For the text-containing cell, return its midpoint in [x, y] coordinate format. 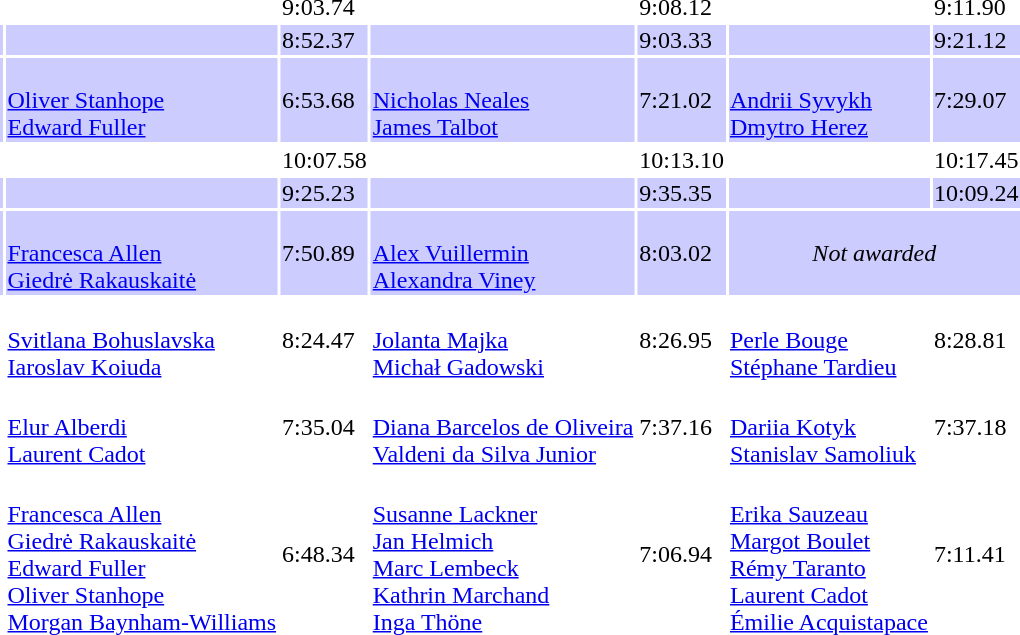
8:52.37 [325, 40]
10:13.10 [682, 160]
Dariia KotykStanislav Samoliuk [828, 427]
Diana Barcelos de OliveiraValdeni da Silva Junior [503, 427]
10:07.58 [325, 160]
8:24.47 [325, 340]
8:26.95 [682, 340]
7:37.16 [682, 427]
7:50.89 [325, 253]
7:35.04 [325, 427]
6:53.68 [325, 100]
Svitlana BohuslavskaIaroslav Koiuda [142, 340]
9:03.33 [682, 40]
Jolanta MajkaMichał Gadowski [503, 340]
10:17.45 [976, 160]
9:21.12 [976, 40]
7:29.07 [976, 100]
Not awarded [874, 253]
Nicholas NealesJames Talbot [503, 100]
Elur AlberdiLaurent Cadot [142, 427]
7:21.02 [682, 100]
Alex VuillerminAlexandra Viney [503, 253]
9:35.35 [682, 193]
Francesca AllenGiedrė Rakauskaitė [142, 253]
9:25.23 [325, 193]
Andrii SyvykhDmytro Herez [828, 100]
7:37.18 [976, 427]
8:28.81 [976, 340]
Perle BougeStéphane Tardieu [828, 340]
10:09.24 [976, 193]
Oliver StanhopeEdward Fuller [142, 100]
8:03.02 [682, 253]
